Return the [X, Y] coordinate for the center point of the cell that contains the specified text.  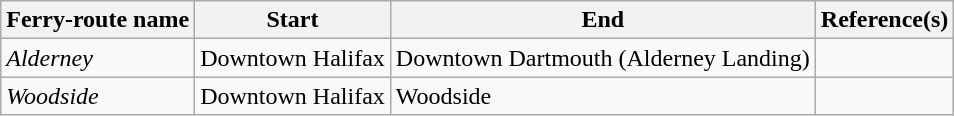
Alderney [98, 58]
End [602, 20]
Downtown Dartmouth (Alderney Landing) [602, 58]
Start [293, 20]
Ferry-route name [98, 20]
Reference(s) [884, 20]
